For the text-containing cell, return its midpoint in [x, y] coordinate format. 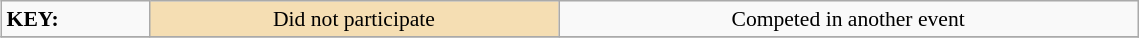
Competed in another event [848, 19]
Did not participate [354, 19]
KEY: [76, 19]
